Provide the [X, Y] coordinate of the cell's center where the given text is located.  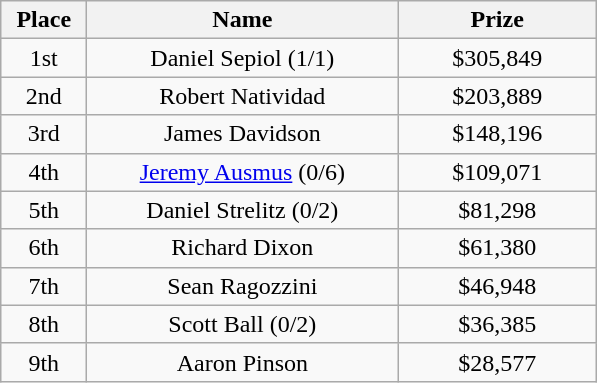
$46,948 [498, 286]
Name [242, 20]
$28,577 [498, 362]
Daniel Sepiol (1/1) [242, 58]
$36,385 [498, 324]
$61,380 [498, 248]
5th [44, 210]
9th [44, 362]
2nd [44, 96]
7th [44, 286]
Prize [498, 20]
4th [44, 172]
Place [44, 20]
8th [44, 324]
Richard Dixon [242, 248]
$81,298 [498, 210]
Jeremy Ausmus (0/6) [242, 172]
Robert Natividad [242, 96]
James Davidson [242, 134]
Daniel Strelitz (0/2) [242, 210]
3rd [44, 134]
$305,849 [498, 58]
6th [44, 248]
Aaron Pinson [242, 362]
1st [44, 58]
$203,889 [498, 96]
$148,196 [498, 134]
Sean Ragozzini [242, 286]
$109,071 [498, 172]
Scott Ball (0/2) [242, 324]
